Search for the cell housing the specified text and yield its [x, y] center coordinate. 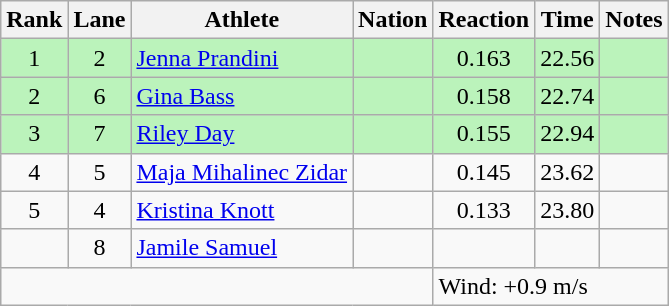
Riley Day [242, 134]
7 [100, 134]
0.163 [484, 58]
8 [100, 248]
1 [34, 58]
Athlete [242, 20]
23.62 [568, 172]
22.74 [568, 96]
Rank [34, 20]
0.158 [484, 96]
Maja Mihalinec Zidar [242, 172]
Nation [393, 20]
22.94 [568, 134]
22.56 [568, 58]
Lane [100, 20]
0.145 [484, 172]
0.155 [484, 134]
Wind: +0.9 m/s [550, 286]
Time [568, 20]
Notes [634, 20]
6 [100, 96]
Jenna Prandini [242, 58]
0.133 [484, 210]
Kristina Knott [242, 210]
23.80 [568, 210]
3 [34, 134]
Reaction [484, 20]
Gina Bass [242, 96]
Jamile Samuel [242, 248]
